Determine the (x, y) coordinate at the center of the cell enclosing the given text.  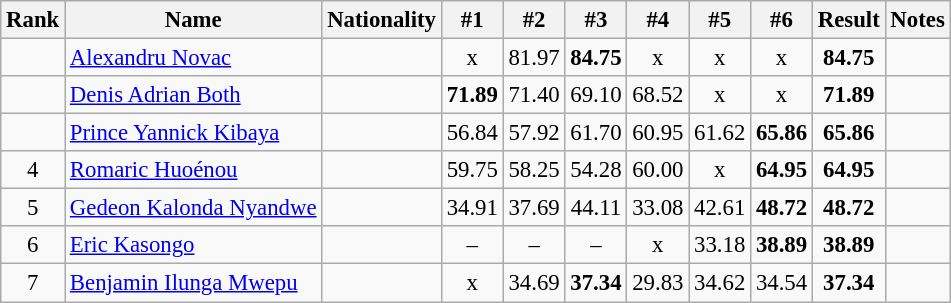
68.52 (658, 95)
34.69 (534, 283)
81.97 (534, 58)
58.25 (534, 170)
Rank (33, 20)
71.40 (534, 95)
Romaric Huoénou (194, 170)
60.95 (658, 133)
7 (33, 283)
61.62 (720, 133)
#6 (782, 20)
#3 (596, 20)
59.75 (472, 170)
#5 (720, 20)
34.91 (472, 208)
42.61 (720, 208)
37.69 (534, 208)
#2 (534, 20)
Prince Yannick Kibaya (194, 133)
34.54 (782, 283)
Benjamin Ilunga Mwepu (194, 283)
6 (33, 245)
34.62 (720, 283)
33.08 (658, 208)
4 (33, 170)
Nationality (382, 20)
57.92 (534, 133)
60.00 (658, 170)
Gedeon Kalonda Nyandwe (194, 208)
#4 (658, 20)
Result (848, 20)
29.83 (658, 283)
Eric Kasongo (194, 245)
44.11 (596, 208)
Name (194, 20)
#1 (472, 20)
Denis Adrian Both (194, 95)
Notes (918, 20)
69.10 (596, 95)
5 (33, 208)
61.70 (596, 133)
33.18 (720, 245)
Alexandru Novac (194, 58)
56.84 (472, 133)
54.28 (596, 170)
